Return the (x, y) coordinate for the center point of the cell that contains the specified text.  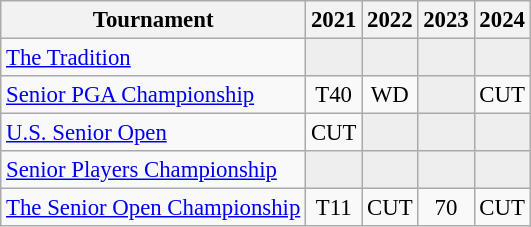
2023 (446, 20)
2021 (334, 20)
WD (390, 95)
Senior PGA Championship (154, 95)
2022 (390, 20)
Tournament (154, 20)
70 (446, 208)
The Senior Open Championship (154, 208)
2024 (502, 20)
Senior Players Championship (154, 170)
U.S. Senior Open (154, 133)
T40 (334, 95)
T11 (334, 208)
The Tradition (154, 58)
